Provide the [x, y] coordinate of the cell's center where the given text is located.  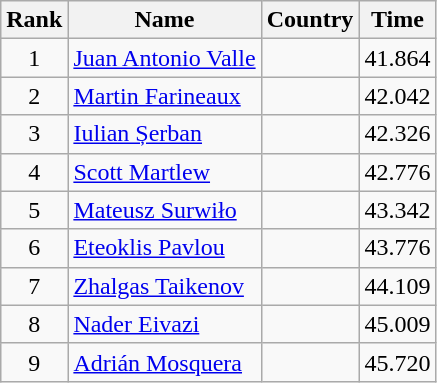
1 [34, 58]
44.109 [398, 286]
Nader Eivazi [164, 324]
43.776 [398, 248]
45.009 [398, 324]
42.042 [398, 96]
Name [164, 20]
Adrián Mosquera [164, 362]
Martin Farineaux [164, 96]
6 [34, 248]
2 [34, 96]
Scott Martlew [164, 172]
4 [34, 172]
42.326 [398, 134]
Iulian Șerban [164, 134]
9 [34, 362]
41.864 [398, 58]
Country [310, 20]
43.342 [398, 210]
Mateusz Surwiło [164, 210]
Eteoklis Pavlou [164, 248]
3 [34, 134]
Time [398, 20]
Juan Antonio Valle [164, 58]
Rank [34, 20]
45.720 [398, 362]
8 [34, 324]
5 [34, 210]
7 [34, 286]
Zhalgas Taikenov [164, 286]
42.776 [398, 172]
